For the text-containing cell, return its midpoint in [x, y] coordinate format. 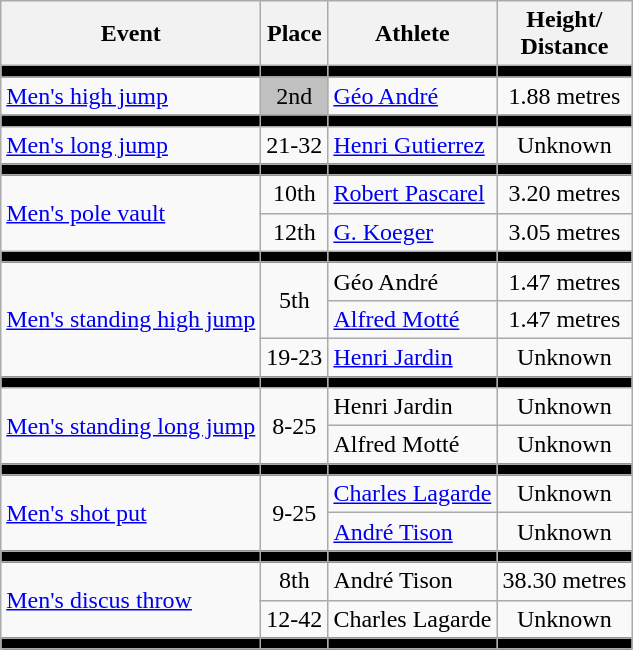
Men's standing long jump [131, 426]
Henri Gutierrez [412, 145]
5th [294, 300]
Place [294, 34]
Athlete [412, 34]
9-25 [294, 513]
38.30 metres [564, 581]
10th [294, 194]
Event [131, 34]
Men's discus throw [131, 600]
Men's standing high jump [131, 319]
Men's long jump [131, 145]
8th [294, 581]
12th [294, 232]
12-42 [294, 619]
2nd [294, 96]
Robert Pascarel [412, 194]
19-23 [294, 357]
Men's high jump [131, 96]
3.20 metres [564, 194]
Men's shot put [131, 513]
3.05 metres [564, 232]
8-25 [294, 426]
1.88 metres [564, 96]
21-32 [294, 145]
G. Koeger [412, 232]
Height/Distance [564, 34]
Men's pole vault [131, 213]
